Return (X, Y) of the center of cell containing provided text 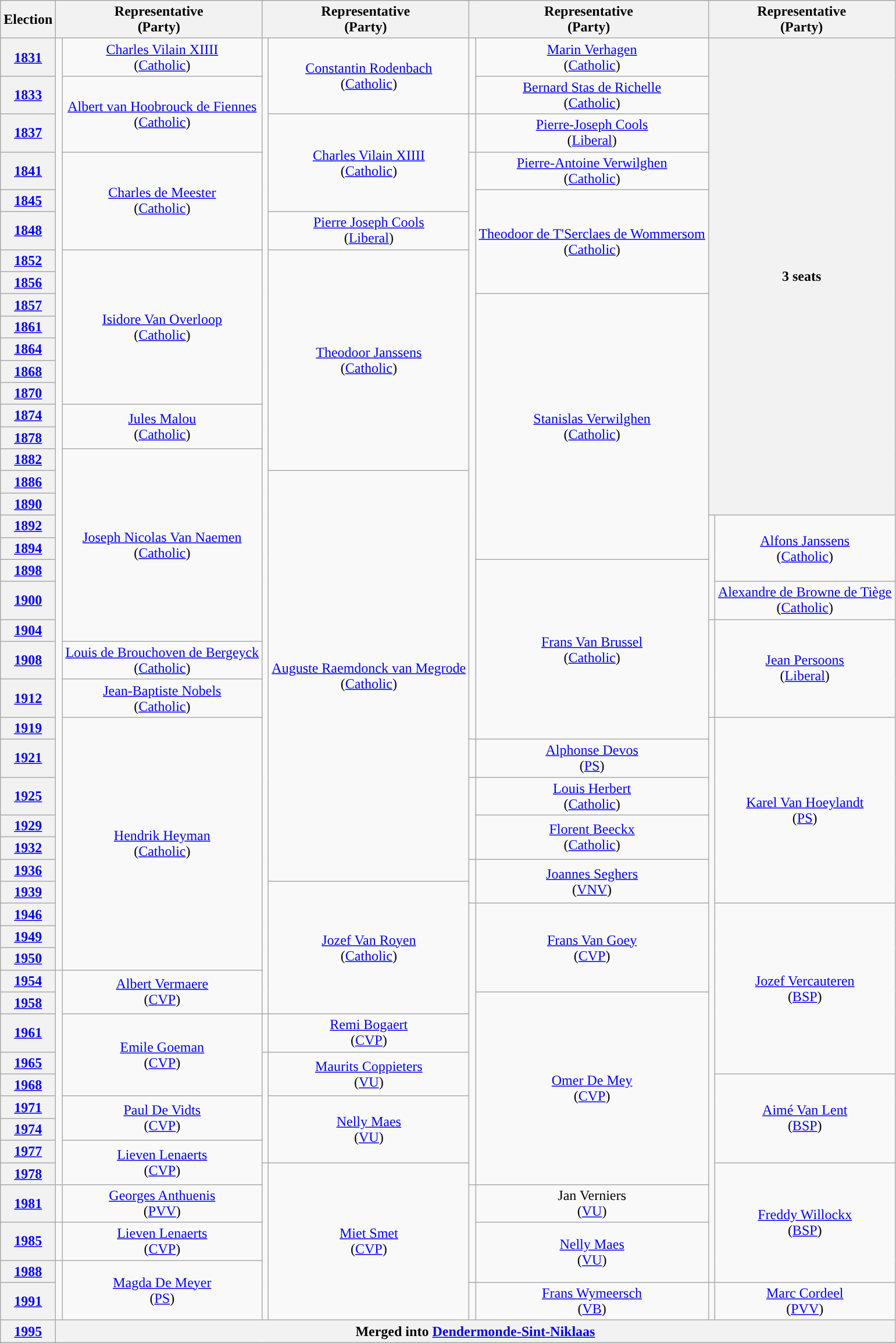
1898 (28, 570)
1852 (28, 260)
Pierre Joseph Cools(Liberal) (369, 230)
1949 (28, 937)
1939 (28, 892)
1995 (28, 1331)
Frans Van Goey(CVP) (592, 948)
1919 (28, 728)
1932 (28, 848)
1950 (28, 959)
Omer De Mey(CVP) (592, 1088)
1856 (28, 283)
Theodoor de T'Serclaes de Wommersom(Catholic) (592, 242)
Joannes Seghers(VNV) (592, 881)
Karel Van Hoeylandt(PS) (805, 810)
1848 (28, 230)
Magda De Meyer(PS) (162, 1291)
3 seats (801, 277)
1870 (28, 394)
Jean-Baptiste Nobels(Catholic) (162, 698)
1977 (28, 1151)
1988 (28, 1271)
1837 (28, 133)
1882 (28, 460)
1936 (28, 870)
Remi Bogaert(CVP) (369, 1033)
1974 (28, 1129)
1878 (28, 438)
Albert Vermaere(CVP) (162, 992)
1929 (28, 826)
Constantin Rodenbach(Catholic) (369, 76)
Frans Van Brussel(Catholic) (592, 649)
Pierre-Joseph Cools(Liberal) (592, 133)
Jozef Vercauteren(BSP) (805, 988)
Albert van Hoobrouck de Fiennes(Catholic) (162, 114)
Bernard Stas de Richelle(Catholic) (592, 95)
Marc Cordeel(PVV) (805, 1301)
1978 (28, 1174)
Election (28, 20)
Alexandre de Browne de Tiège(Catholic) (805, 600)
1968 (28, 1085)
Auguste Raemdonck van Megrode(Catholic) (369, 676)
Joseph Nicolas Van Naemen(Catholic) (162, 545)
Georges Anthuenis(PVV) (162, 1203)
1985 (28, 1242)
Louis Herbert(Catholic) (592, 795)
1841 (28, 171)
Frans Wymeersch(VB) (592, 1301)
Stanislas Verwilghen(Catholic) (592, 427)
1991 (28, 1301)
Florent Beeckx(Catholic) (592, 837)
Maurits Coppieters(VU) (369, 1074)
Freddy Willockx(BSP) (805, 1223)
1981 (28, 1203)
Paul De Vidts(CVP) (162, 1118)
1912 (28, 698)
Theodoor Janssens(Catholic) (369, 360)
1892 (28, 526)
1874 (28, 416)
Jules Malou(Catholic) (162, 427)
Louis de Brouchoven de Bergeyck(Catholic) (162, 660)
1864 (28, 349)
1833 (28, 95)
Charles de Meester(Catholic) (162, 201)
Hendrik Heyman(Catholic) (162, 843)
Jean Persoons(Liberal) (805, 668)
Miet Smet(CVP) (369, 1242)
1946 (28, 915)
1894 (28, 548)
1958 (28, 1003)
1900 (28, 600)
Alphonse Devos(PS) (592, 758)
1921 (28, 758)
Aimé Van Lent(BSP) (805, 1118)
1971 (28, 1107)
Alfons Janssens(Catholic) (805, 548)
1961 (28, 1033)
1954 (28, 981)
1861 (28, 327)
Pierre-Antoine Verwilghen(Catholic) (592, 171)
1845 (28, 201)
1908 (28, 660)
Emile Goeman(CVP) (162, 1055)
1925 (28, 795)
Jozef Van Royen(Catholic) (369, 948)
1904 (28, 630)
1965 (28, 1063)
1831 (28, 57)
1857 (28, 305)
Jan Verniers(VU) (592, 1203)
1890 (28, 504)
1868 (28, 372)
Merged into Dendermonde-Sint-Niklaas (476, 1331)
Isidore Van Overloop(Catholic) (162, 327)
1886 (28, 482)
Marin Verhagen(Catholic) (592, 57)
